Find where the given text appears and provide that cell's center as (x, y) coordinate. 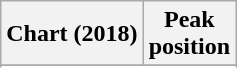
Chart (2018) (72, 34)
Peak position (189, 34)
